Return (X, Y) of the center of cell containing provided text 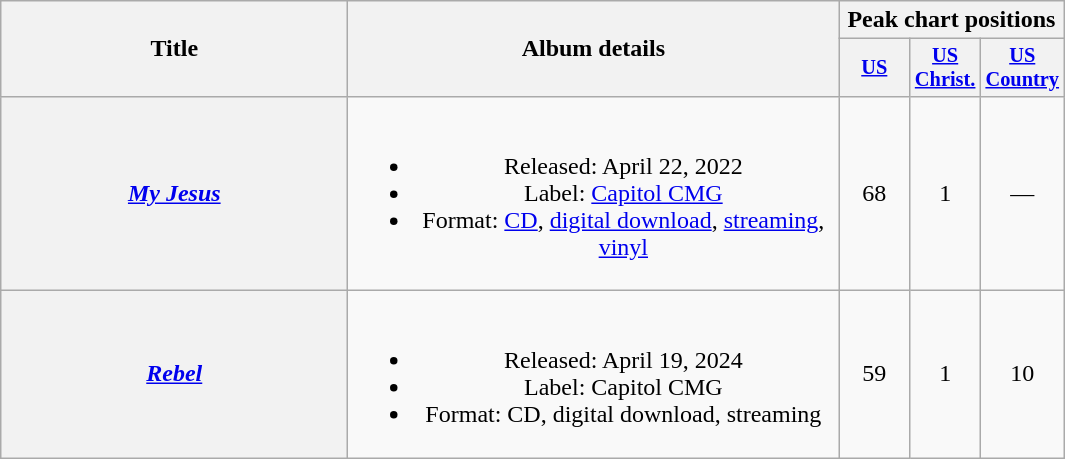
Rebel (174, 374)
59 (874, 374)
— (1022, 193)
Peak chart positions (952, 20)
68 (874, 193)
10 (1022, 374)
My Jesus (174, 193)
Released: April 22, 2022Label: Capitol CMGFormat: CD, digital download, streaming, vinyl (594, 193)
Album details (594, 49)
Released: April 19, 2024Label: Capitol CMGFormat: CD, digital download, streaming (594, 374)
US (874, 68)
USCountry (1022, 68)
USChrist. (946, 68)
Title (174, 49)
